Extract the (X, Y) coordinate from the center of the cell holding the provided text.  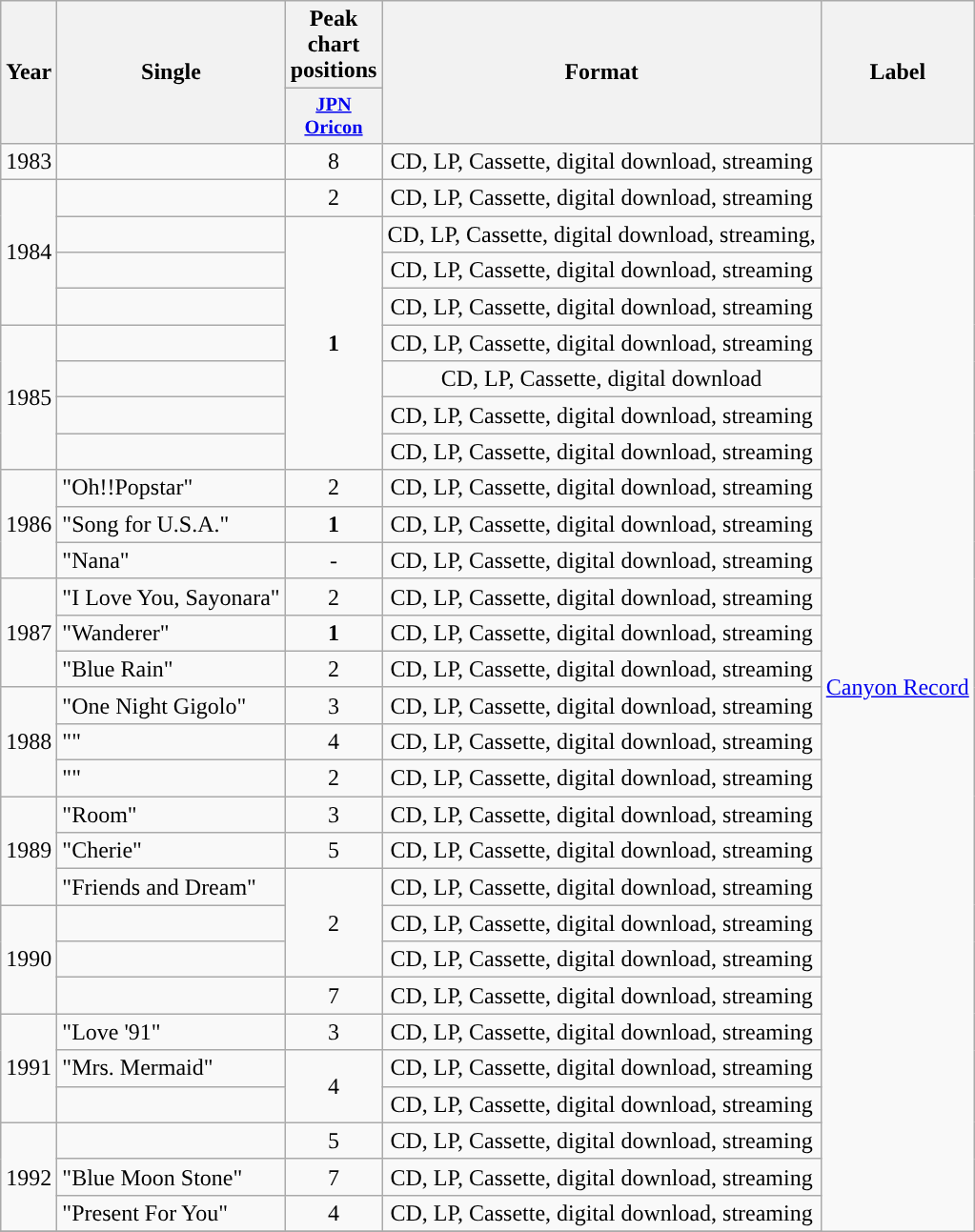
"Nana" (172, 560)
"Mrs. Mermaid" (172, 1068)
"Oh!!Popstar" (172, 488)
Label (898, 72)
"Friends and Dream" (172, 887)
1989 (29, 851)
"One Night Gigolo" (172, 705)
"Room" (172, 815)
Single (172, 72)
"Blue Moon Stone" (172, 1177)
Format (601, 72)
Peak chart positions (334, 45)
"Wanderer" (172, 633)
"Song for U.S.A." (172, 524)
"Love '91" (172, 1032)
"Blue Rain" (172, 669)
Canyon Record (898, 687)
"I Love You, Sayonara" (172, 596)
CD, LP, Cassette, digital download (601, 379)
1991 (29, 1068)
1988 (29, 741)
1992 (29, 1177)
1983 (29, 161)
1984 (29, 252)
- (334, 560)
8 (334, 161)
1986 (29, 524)
"Cherie" (172, 851)
CD, LP, Cassette, digital download, streaming, (601, 234)
JPNOricon (334, 116)
1990 (29, 959)
Year (29, 72)
1987 (29, 633)
"Present For You" (172, 1213)
1985 (29, 397)
